Search for the cell housing the specified text and yield its [x, y] center coordinate. 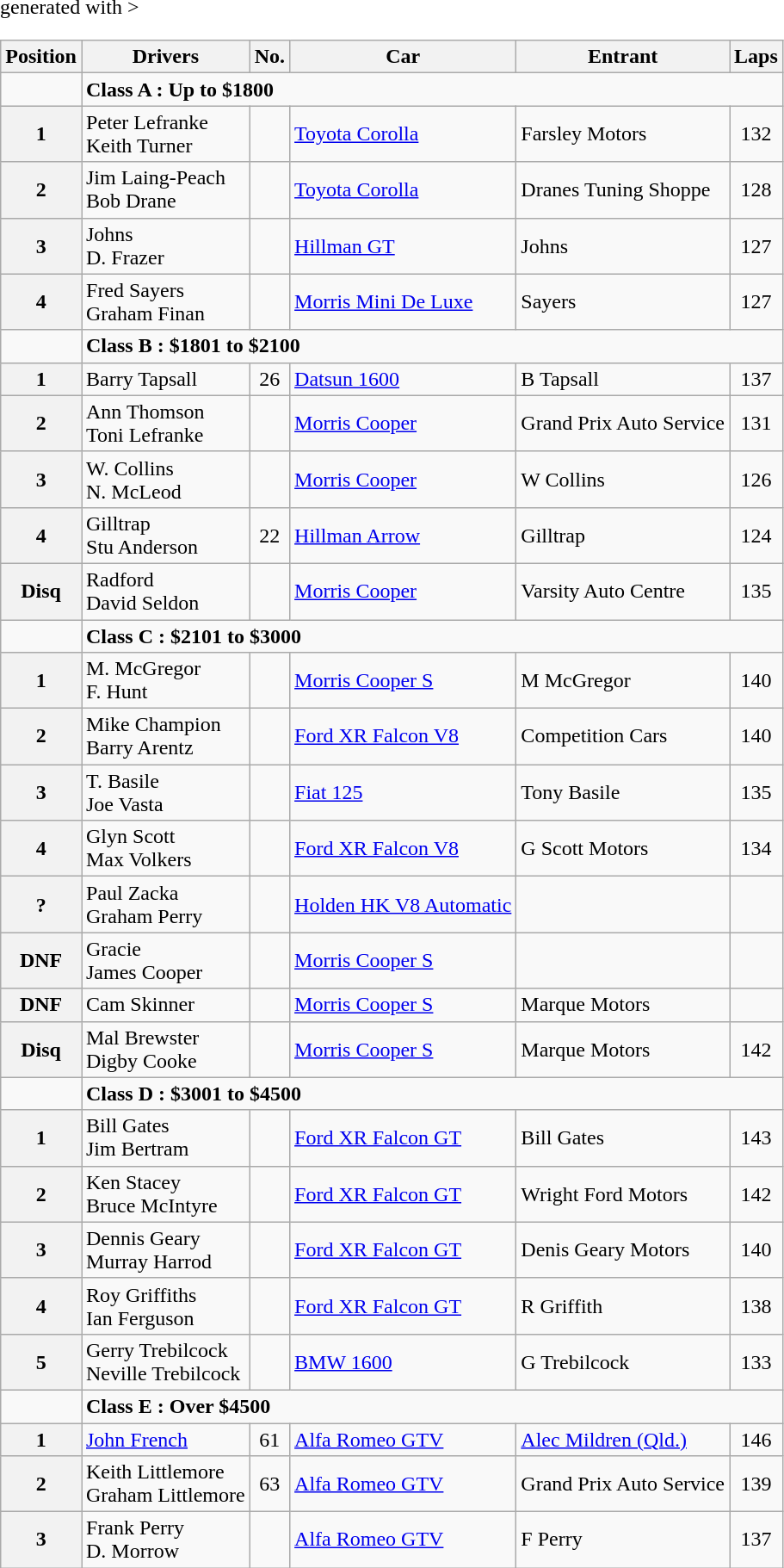
R Griffith [623, 1305]
Gracie James Cooper [165, 961]
Glyn Scott Max Volkers [165, 849]
Hillman GT [403, 246]
Varsity Auto Centre [623, 591]
138 [756, 1305]
Datsun 1600 [403, 379]
B Tapsall [623, 379]
Class E : Over $4500 [432, 1406]
Keith Littlemore Graham Littlemore [165, 1484]
Roy Griffiths Ian Ferguson [165, 1305]
Cam Skinner [165, 1005]
61 [269, 1439]
Car [403, 57]
Barry Tapsall [165, 379]
Class D : $3001 to $4500 [432, 1094]
Class B : $1801 to $2100 [432, 346]
Mike Champion Barry Arentz [165, 737]
Farsley Motors [623, 134]
Johns [623, 246]
W. Collins N. McLeod [165, 479]
G Scott Motors [623, 849]
Bill Gates [623, 1138]
Mal Brewster Digby Cooke [165, 1049]
Ken Stacey Bruce McIntyre [165, 1193]
M McGregor [623, 680]
Hillman Arrow [403, 536]
Morris Mini De Luxe [403, 301]
124 [756, 536]
131 [756, 424]
Gilltrap Stu Anderson [165, 536]
Fiat 125 [403, 792]
Sayers [623, 301]
Fred Sayers Graham Finan [165, 301]
No. [269, 57]
Bill Gates Jim Bertram [165, 1138]
5 [41, 1362]
Gilltrap [623, 536]
Laps [756, 57]
Paul Zacka Graham Perry [165, 904]
146 [756, 1439]
Gerry Trebilcock Neville Trebilcock [165, 1362]
Holden HK V8 Automatic [403, 904]
T. Basile Joe Vasta [165, 792]
Dennis Geary Murray Harrod [165, 1250]
M. McGregor F. Hunt [165, 680]
F Perry [623, 1540]
132 [756, 134]
Class C : $2101 to $3000 [432, 636]
Johns D. Frazer [165, 246]
Entrant [623, 57]
John French [165, 1439]
143 [756, 1138]
139 [756, 1484]
134 [756, 849]
W Collins [623, 479]
Radford David Seldon [165, 591]
? [41, 904]
Ann Thomson Toni Lefranke [165, 424]
63 [269, 1484]
22 [269, 536]
Alec Mildren (Qld.) [623, 1439]
Peter Lefranke Keith Turner [165, 134]
126 [756, 479]
133 [756, 1362]
Jim Laing-Peach Bob Drane [165, 189]
Dranes Tuning Shoppe [623, 189]
Class A : Up to $1800 [432, 90]
26 [269, 379]
BMW 1600 [403, 1362]
G Trebilcock [623, 1362]
Wright Ford Motors [623, 1193]
Tony Basile [623, 792]
Position [41, 57]
Frank Perry D. Morrow [165, 1540]
Denis Geary Motors [623, 1250]
Competition Cars [623, 737]
128 [756, 189]
Drivers [165, 57]
